Pinpoint the cell where the given text exists, returning its [x, y] midpoint coordinate. 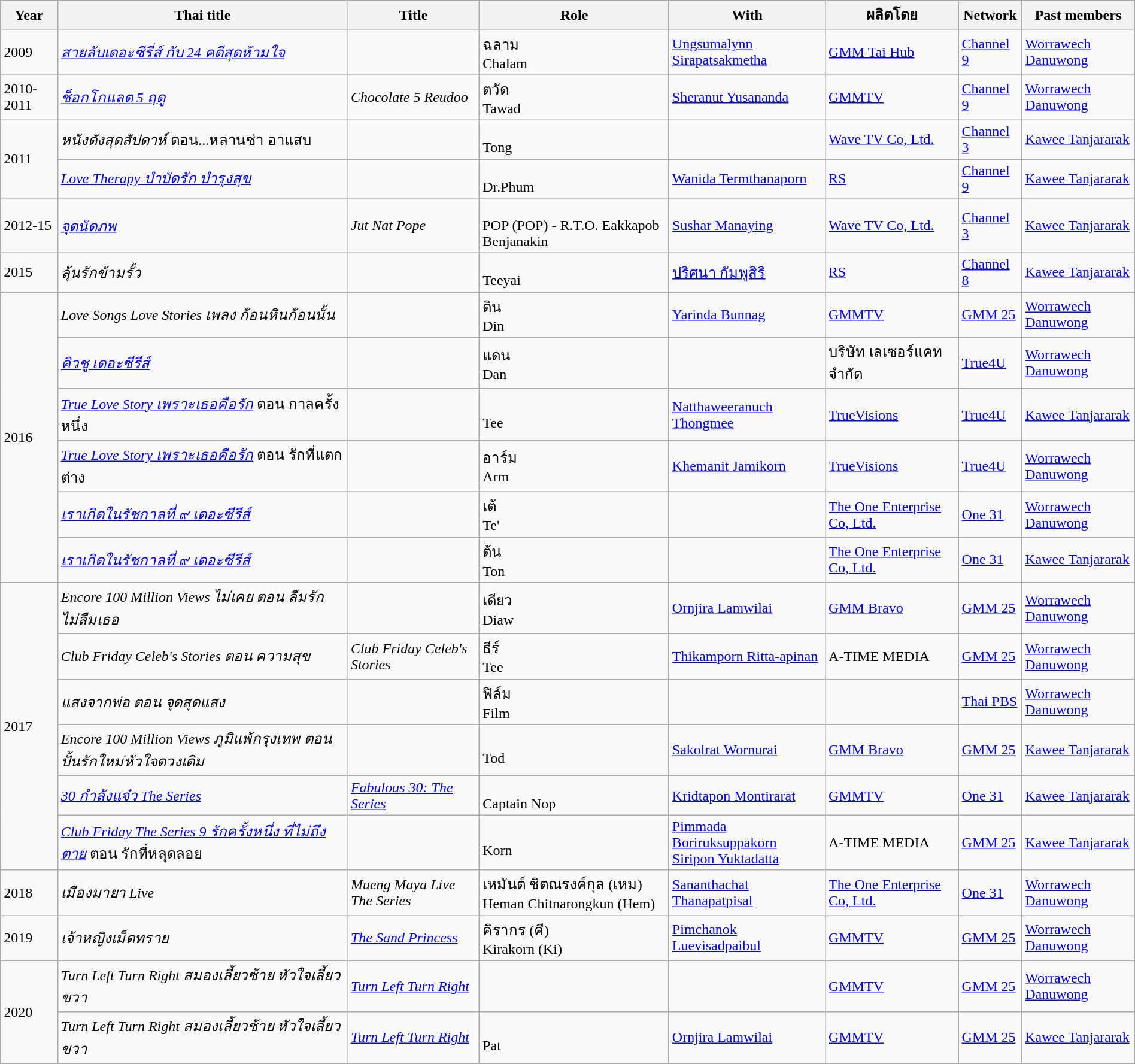
2009 [29, 52]
2010-2011 [29, 98]
ต้น Ton [575, 560]
2015 [29, 273]
สายลับเดอะซีรี่ส์ กับ 24 คดีสุดห้ามใจ [202, 52]
Pimchanok Luevisadpaibul [747, 938]
เมืองมายา Live [202, 893]
หนังดังสุดสัปดาห์ ตอน...หลานซ่า อาแสบ [202, 139]
Pat [575, 1038]
Thai title [202, 16]
2020 [29, 1012]
ธีร์ Tee [575, 657]
Chocolate 5 Reudoo [413, 98]
2018 [29, 893]
Sheranut Yusananda [747, 98]
Love Songs Love Stories เพลง ก้อนหินก้อนนั้น [202, 315]
Khemanit Jamikorn [747, 466]
อาร์ม Arm [575, 466]
ปริศนา กัมพูสิริ [747, 273]
Channel 8 [990, 273]
ลุ้นรักข้ามรั้ว [202, 273]
Dr.Phum [575, 178]
Thikamporn Ritta-apinan [747, 657]
ฟิล์ม Film [575, 702]
Network [990, 16]
True Love Story เพราะเธอคือรัก ตอน กาลครั้งหนึ่ง [202, 414]
Club Friday Celeb's Stories ตอน ความสุข [202, 657]
แดน Dan [575, 363]
Tong [575, 139]
ผลิตโดย [892, 16]
2016 [29, 437]
Role [575, 16]
POP (POP) - R.T.O. Eakkapob Benjanakin [575, 226]
30 กำลังแจ๋ว The Series [202, 795]
Captain Nop [575, 795]
ช็อกโกแลต 5 ฤดู [202, 98]
Sananthachat Thanapatpisal [747, 893]
Club Friday Celeb's Stories [413, 657]
Year [29, 16]
2012-15 [29, 226]
ดิน Din [575, 315]
Club Friday The Series 9 รักครั้งหนึ่ง ที่ไม่ถึงตาย ตอน รักที่หลุดลอย [202, 842]
Mueng Maya Live The Series [413, 893]
2019 [29, 938]
Natthaweeranuch Thongmee [747, 414]
Pimmada Boriruksuppakorn Siripon Yuktadatta [747, 842]
Sakolrat Wornurai [747, 750]
เจ้าหญิงเม็ดทราย [202, 938]
คิวชู เดอะซีรีส์ [202, 363]
Love Therapy บำบัดรัก บำรุงสุข [202, 178]
Wanida Termthanaporn [747, 178]
Thai PBS [990, 702]
Fabulous 30: The Series [413, 795]
แสงจากพ่อ ตอน จุดสุดแสง [202, 702]
Ungsumalynn Sirapatsakmetha [747, 52]
Past members [1079, 16]
Sushar Manaying [747, 226]
Encore 100 Million Views ภูมิแพ้กรุงเทพ ตอน ปั้นรักใหม่หัวใจดวงเดิม [202, 750]
Korn [575, 842]
True Love Story เพราะเธอคือรัก ตอน รักที่แตกต่าง [202, 466]
With [747, 16]
2017 [29, 726]
Teeyai [575, 273]
Jut Nat Pope [413, 226]
จุดนัดภพ [202, 226]
ฉลาม Chalam [575, 52]
Encore 100 Million Views ไม่เคย ตอน ลืมรัก ไม่ลืมเธอ [202, 608]
เต้ Te' [575, 514]
Tee [575, 414]
The Sand Princess [413, 938]
GMM Tai Hub [892, 52]
Yarinda Bunnag [747, 315]
Kridtapon Montirarat [747, 795]
Title [413, 16]
เดียว Diaw [575, 608]
บริษัท เลเซอร์แคท จำกัด [892, 363]
เหมันต์ ชิตณรงค์กุล (เหม) Heman Chitnarongkun (Hem) [575, 893]
2011 [29, 159]
คิรากร (คี) Kirakorn (Ki) [575, 938]
Tod [575, 750]
ตวัด Tawad [575, 98]
